For the text-containing cell, return its midpoint in (X, Y) coordinate format. 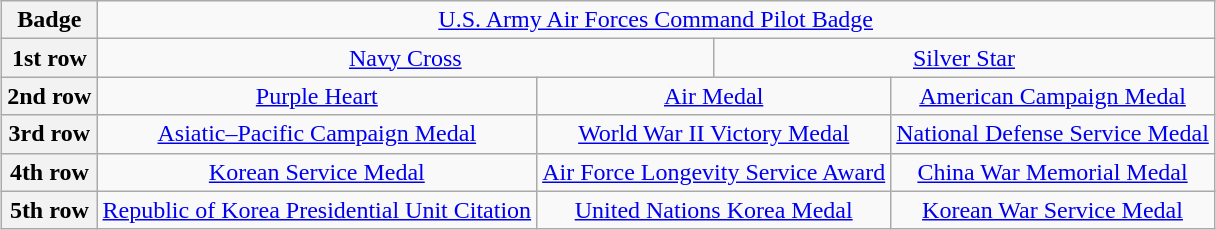
Korean Service Medal (317, 172)
4th row (50, 172)
World War II Victory Medal (714, 134)
China War Memorial Medal (1053, 172)
Air Medal (714, 96)
Air Force Longevity Service Award (714, 172)
National Defense Service Medal (1053, 134)
Badge (50, 20)
3rd row (50, 134)
U.S. Army Air Forces Command Pilot Badge (656, 20)
Navy Cross (406, 58)
2nd row (50, 96)
1st row (50, 58)
Republic of Korea Presidential Unit Citation (317, 210)
5th row (50, 210)
Asiatic–Pacific Campaign Medal (317, 134)
United Nations Korea Medal (714, 210)
Korean War Service Medal (1053, 210)
Silver Star (964, 58)
Purple Heart (317, 96)
American Campaign Medal (1053, 96)
